Identify which cell holds the provided text, then report its [X, Y] central coordinate. 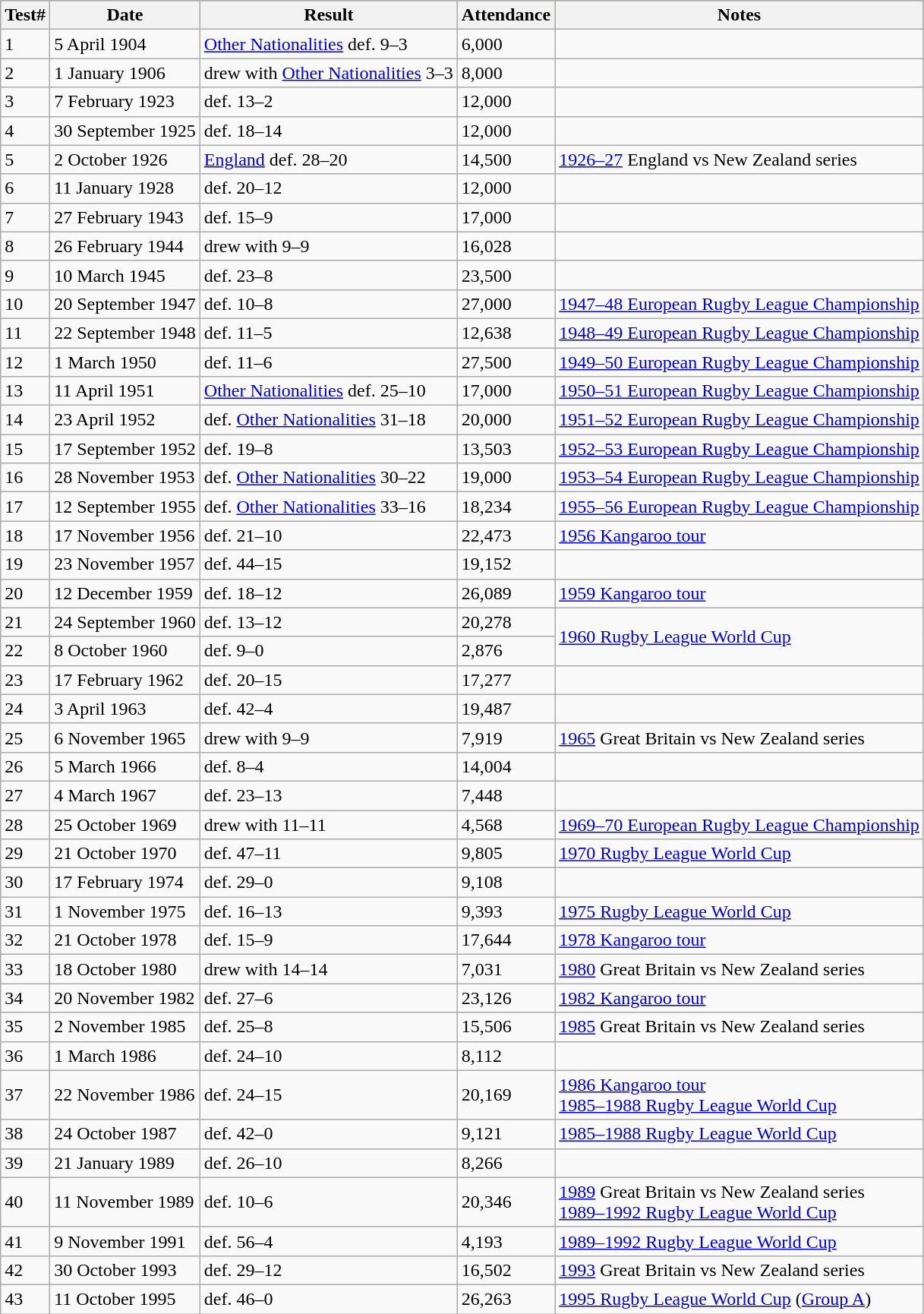
1951–52 European Rugby League Championship [740, 420]
1965 Great Britain vs New Zealand series [740, 738]
6,000 [506, 44]
Date [125, 15]
Other Nationalities def. 9–3 [328, 44]
1970 Rugby League World Cup [740, 854]
def. Other Nationalities 30–22 [328, 478]
def. 46–0 [328, 1299]
13,503 [506, 449]
19 [26, 564]
def. 44–15 [328, 564]
11 [26, 333]
1 November 1975 [125, 911]
16,028 [506, 246]
6 [26, 188]
17,644 [506, 940]
def. 23–8 [328, 275]
Notes [740, 15]
9,108 [506, 883]
1926–27 England vs New Zealand series [740, 160]
11 April 1951 [125, 391]
5 [26, 160]
1955–56 European Rugby League Championship [740, 507]
39 [26, 1163]
8,266 [506, 1163]
7 [26, 217]
40 [26, 1202]
20 [26, 593]
7,031 [506, 969]
def. 9–0 [328, 651]
20 November 1982 [125, 998]
1982 Kangaroo tour [740, 998]
12 [26, 362]
35 [26, 1027]
1985–1988 Rugby League World Cup [740, 1134]
36 [26, 1056]
23,500 [506, 275]
29 [26, 854]
11 October 1995 [125, 1299]
def. 11–5 [328, 333]
16 [26, 478]
21 October 1978 [125, 940]
8 [26, 246]
22 November 1986 [125, 1095]
11 January 1928 [125, 188]
21 January 1989 [125, 1163]
Test# [26, 15]
4 [26, 131]
23 November 1957 [125, 564]
28 November 1953 [125, 478]
3 [26, 102]
18 October 1980 [125, 969]
22 [26, 651]
31 [26, 911]
def. 21–10 [328, 535]
21 October 1970 [125, 854]
1975 Rugby League World Cup [740, 911]
1 January 1906 [125, 73]
def. 42–0 [328, 1134]
17 November 1956 [125, 535]
def. 27–6 [328, 998]
13 [26, 391]
def. Other Nationalities 33–16 [328, 507]
9,805 [506, 854]
11 November 1989 [125, 1202]
1986 Kangaroo tour 1985–1988 Rugby League World Cup [740, 1095]
20 September 1947 [125, 304]
20,000 [506, 420]
def. 56–4 [328, 1241]
drew with Other Nationalities 3–3 [328, 73]
1 March 1950 [125, 362]
17 February 1974 [125, 883]
18,234 [506, 507]
6 November 1965 [125, 738]
def. 18–14 [328, 131]
1980 Great Britain vs New Zealand series [740, 969]
1969–70 European Rugby League Championship [740, 824]
8 October 1960 [125, 651]
26,089 [506, 593]
26 February 1944 [125, 246]
2 [26, 73]
14,004 [506, 766]
2,876 [506, 651]
def. 18–12 [328, 593]
2 November 1985 [125, 1027]
17 September 1952 [125, 449]
25 October 1969 [125, 824]
23 April 1952 [125, 420]
19,152 [506, 564]
1 March 1986 [125, 1056]
42 [26, 1270]
def. 29–12 [328, 1270]
drew with 14–14 [328, 969]
def. 42–4 [328, 709]
27,500 [506, 362]
30 September 1925 [125, 131]
10 [26, 304]
12,638 [506, 333]
17 February 1962 [125, 680]
def. 8–4 [328, 766]
41 [26, 1241]
26 [26, 766]
1989–1992 Rugby League World Cup [740, 1241]
9 November 1991 [125, 1241]
Other Nationalities def. 25–10 [328, 391]
24 October 1987 [125, 1134]
def. 13–2 [328, 102]
def. 47–11 [328, 854]
27 February 1943 [125, 217]
27 [26, 795]
1949–50 European Rugby League Championship [740, 362]
20,346 [506, 1202]
26,263 [506, 1299]
5 April 1904 [125, 44]
5 March 1966 [125, 766]
def. 13–12 [328, 622]
12 September 1955 [125, 507]
7 February 1923 [125, 102]
def. 25–8 [328, 1027]
1953–54 European Rugby League Championship [740, 478]
1959 Kangaroo tour [740, 593]
43 [26, 1299]
def. 20–15 [328, 680]
22 September 1948 [125, 333]
3 April 1963 [125, 709]
def. 11–6 [328, 362]
8,112 [506, 1056]
23,126 [506, 998]
15,506 [506, 1027]
def. 10–6 [328, 1202]
27,000 [506, 304]
def. 20–12 [328, 188]
def. 24–10 [328, 1056]
12 December 1959 [125, 593]
24 September 1960 [125, 622]
def. 16–13 [328, 911]
19,000 [506, 478]
def. 23–13 [328, 795]
28 [26, 824]
def. 29–0 [328, 883]
37 [26, 1095]
7,919 [506, 738]
def. Other Nationalities 31–18 [328, 420]
33 [26, 969]
9 [26, 275]
1989 Great Britain vs New Zealand series 1989–1992 Rugby League World Cup [740, 1202]
1956 Kangaroo tour [740, 535]
23 [26, 680]
4,193 [506, 1241]
25 [26, 738]
17,277 [506, 680]
30 October 1993 [125, 1270]
def. 19–8 [328, 449]
1993 Great Britain vs New Zealand series [740, 1270]
2 October 1926 [125, 160]
21 [26, 622]
1948–49 European Rugby League Championship [740, 333]
Result [328, 15]
1950–51 European Rugby League Championship [740, 391]
24 [26, 709]
England def. 28–20 [328, 160]
def. 26–10 [328, 1163]
1 [26, 44]
1985 Great Britain vs New Zealand series [740, 1027]
22,473 [506, 535]
drew with 11–11 [328, 824]
4,568 [506, 824]
19,487 [506, 709]
1952–53 European Rugby League Championship [740, 449]
1947–48 European Rugby League Championship [740, 304]
30 [26, 883]
def. 10–8 [328, 304]
38 [26, 1134]
7,448 [506, 795]
14,500 [506, 160]
9,393 [506, 911]
1960 Rugby League World Cup [740, 636]
18 [26, 535]
1978 Kangaroo tour [740, 940]
10 March 1945 [125, 275]
20,278 [506, 622]
4 March 1967 [125, 795]
Attendance [506, 15]
17 [26, 507]
16,502 [506, 1270]
14 [26, 420]
9,121 [506, 1134]
def. 24–15 [328, 1095]
15 [26, 449]
34 [26, 998]
1995 Rugby League World Cup (Group A) [740, 1299]
20,169 [506, 1095]
32 [26, 940]
8,000 [506, 73]
